Provide the (x, y) coordinate of the cell's center where the given text is located.  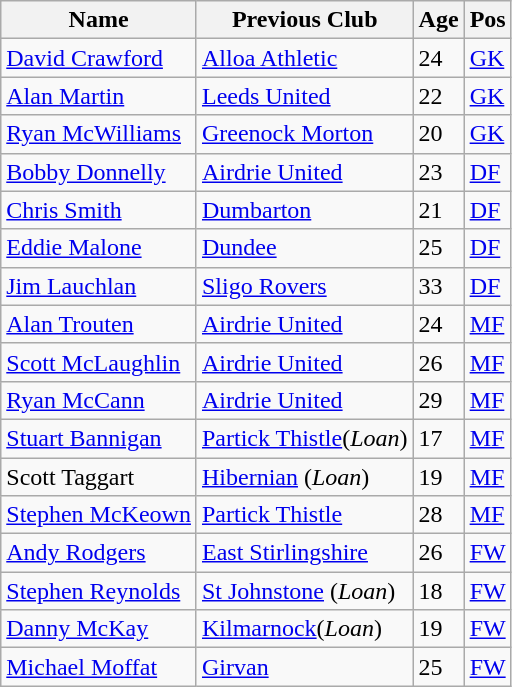
33 (438, 286)
Jim Lauchlan (99, 286)
Partick Thistle(Loan) (304, 438)
Ryan McCann (99, 400)
Alloa Athletic (304, 58)
Sligo Rovers (304, 286)
Partick Thistle (304, 515)
Danny McKay (99, 629)
Name (99, 20)
East Stirlingshire (304, 553)
Scott Taggart (99, 477)
Stuart Bannigan (99, 438)
20 (438, 134)
Dumbarton (304, 210)
Age (438, 20)
Bobby Donnelly (99, 172)
Alan Trouten (99, 324)
St Johnstone (Loan) (304, 591)
23 (438, 172)
Girvan (304, 667)
28 (438, 515)
Chris Smith (99, 210)
Greenock Morton (304, 134)
Alan Martin (99, 96)
Leeds United (304, 96)
Previous Club (304, 20)
Kilmarnock(Loan) (304, 629)
Eddie Malone (99, 248)
21 (438, 210)
Andy Rodgers (99, 553)
17 (438, 438)
29 (438, 400)
Stephen McKeown (99, 515)
Michael Moffat (99, 667)
Ryan McWilliams (99, 134)
Stephen Reynolds (99, 591)
18 (438, 591)
Hibernian (Loan) (304, 477)
David Crawford (99, 58)
22 (438, 96)
Dundee (304, 248)
Pos (488, 20)
Scott McLaughlin (99, 362)
